Detect which cell encompasses the target text, then output its (x, y) center coordinate. 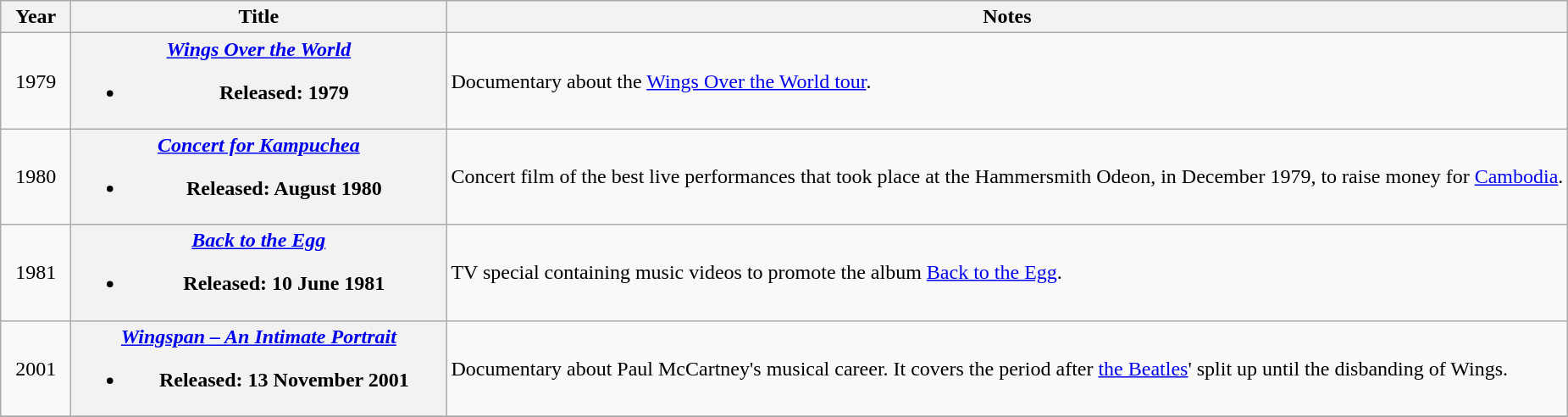
1980 (36, 176)
Documentary about Paul McCartney's musical career. It covers the period after the Beatles' split up until the disbanding of Wings. (1007, 368)
Back to the EggReleased: 10 June 1981 (259, 273)
Concert for KampucheaReleased: August 1980 (259, 176)
Year (36, 17)
Wingspan – An Intimate PortraitReleased: 13 November 2001 (259, 368)
2001 (36, 368)
Concert film of the best live performances that took place at the Hammersmith Odeon, in December 1979, to raise money for Cambodia. (1007, 176)
Wings Over the WorldReleased: 1979 (259, 81)
1981 (36, 273)
Documentary about the Wings Over the World tour. (1007, 81)
Title (259, 17)
Notes (1007, 17)
TV special containing music videos to promote the album Back to the Egg. (1007, 273)
1979 (36, 81)
